Provide the (x, y) coordinate of the cell's center where the given text is located.  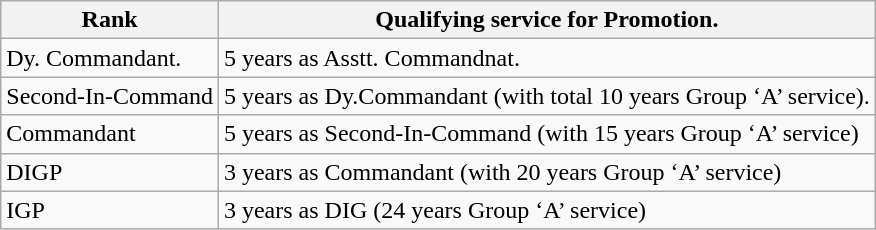
5 years as Second-In-Command (with 15 years Group ‘A’ service) (546, 134)
Rank (110, 20)
5 years as Dy.Commandant (with total 10 years Group ‘A’ service). (546, 96)
3 years as DIG (24 years Group ‘A’ service) (546, 210)
5 years as Asstt. Commandnat. (546, 58)
Commandant (110, 134)
3 years as Commandant (with 20 years Group ‘A’ service) (546, 172)
DIGP (110, 172)
Dy. Commandant. (110, 58)
Qualifying service for Promotion. (546, 20)
Second-In-Command (110, 96)
IGP (110, 210)
